Detect which cell encompasses the target text, then output its [x, y] center coordinate. 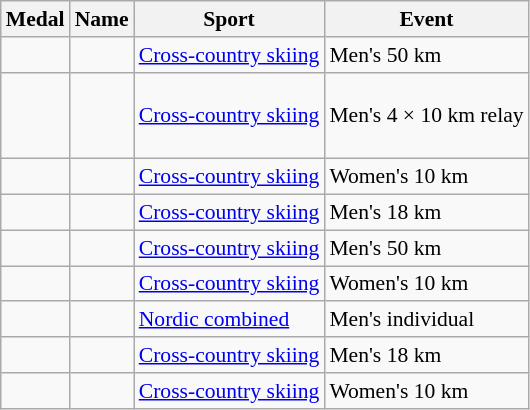
Men's 4 × 10 km relay [426, 116]
Name [102, 19]
Men's individual [426, 320]
Nordic combined [230, 320]
Event [426, 19]
Sport [230, 19]
Medal [36, 19]
